Identify which cell holds the provided text, then report its (x, y) central coordinate. 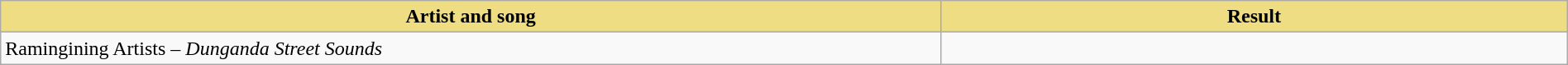
Result (1254, 17)
Ramingining Artists – Dunganda Street Sounds (471, 48)
Artist and song (471, 17)
